Provide the (x, y) coordinate of the cell's center where the given text is located.  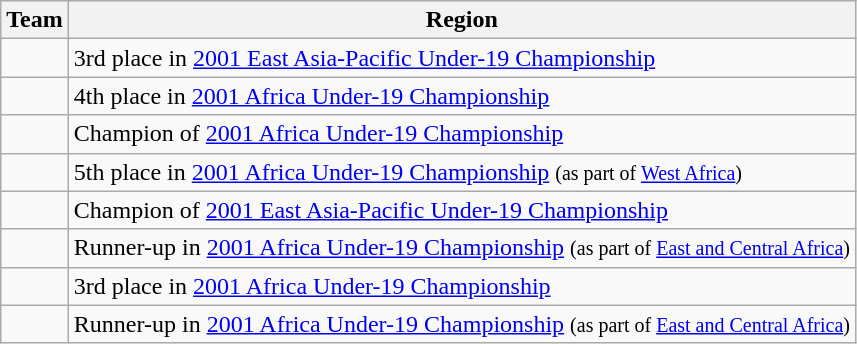
3rd place in 2001 Africa Under-19 Championship (462, 286)
Region (462, 20)
5th place in 2001 Africa Under-19 Championship (as part of West Africa) (462, 172)
3rd place in 2001 East Asia-Pacific Under-19 Championship (462, 58)
4th place in 2001 Africa Under-19 Championship (462, 96)
Champion of 2001 East Asia-Pacific Under-19 Championship (462, 210)
Team (35, 20)
Champion of 2001 Africa Under-19 Championship (462, 134)
